Pinpoint the cell where the given text exists, returning its (x, y) midpoint coordinate. 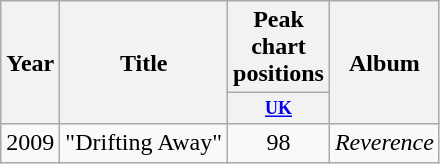
Peak chart positions (279, 47)
98 (279, 143)
UK (279, 108)
Year (30, 62)
Reverence (384, 143)
"Drifting Away" (144, 143)
Album (384, 62)
2009 (30, 143)
Title (144, 62)
